Capture the cell that displays the provided text and extract its (X, Y) central coordinate. 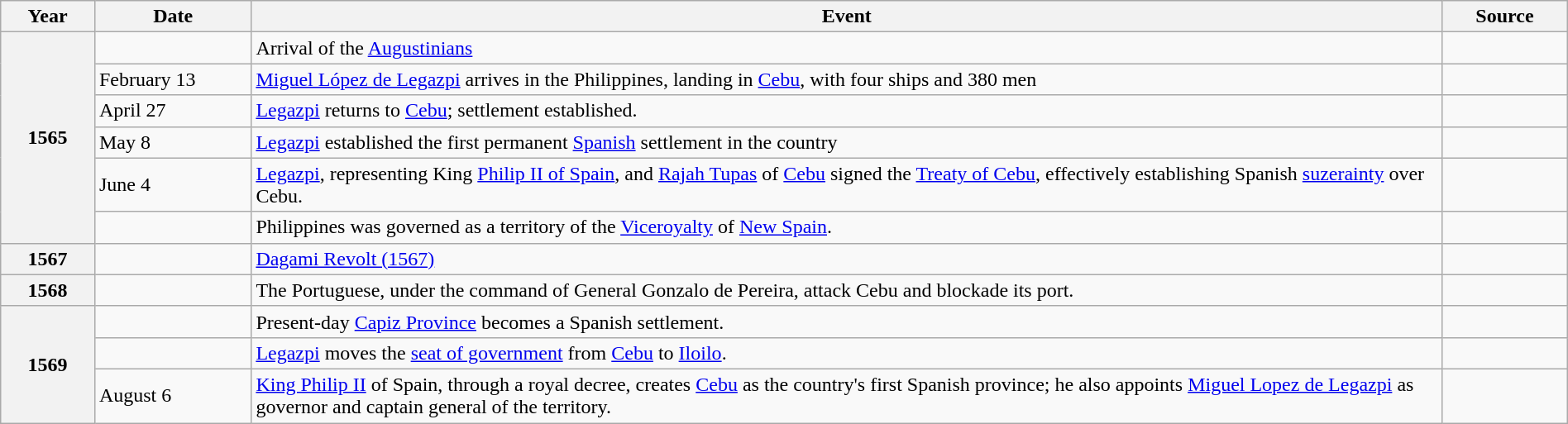
Philippines was governed as a territory of the Viceroyalty of New Spain. (847, 227)
April 27 (172, 111)
Miguel López de Legazpi arrives in the Philippines, landing in Cebu, with four ships and 380 men (847, 79)
Legazpi established the first permanent Spanish settlement in the country (847, 142)
Year (48, 17)
Present-day Capiz Province becomes a Spanish settlement. (847, 322)
August 6 (172, 395)
1568 (48, 290)
Date (172, 17)
1569 (48, 364)
The Portuguese, under the command of General Gonzalo de Pereira, attack Cebu and blockade its port. (847, 290)
Legazpi moves the seat of government from Cebu to Iloilo. (847, 353)
Arrival of the Augustinians (847, 48)
Source (1505, 17)
June 4 (172, 185)
Legazpi returns to Cebu; settlement established. (847, 111)
Dagami Revolt (1567) (847, 259)
May 8 (172, 142)
February 13 (172, 79)
1565 (48, 137)
Event (847, 17)
1567 (48, 259)
